For the text-containing cell, return its midpoint in [x, y] coordinate format. 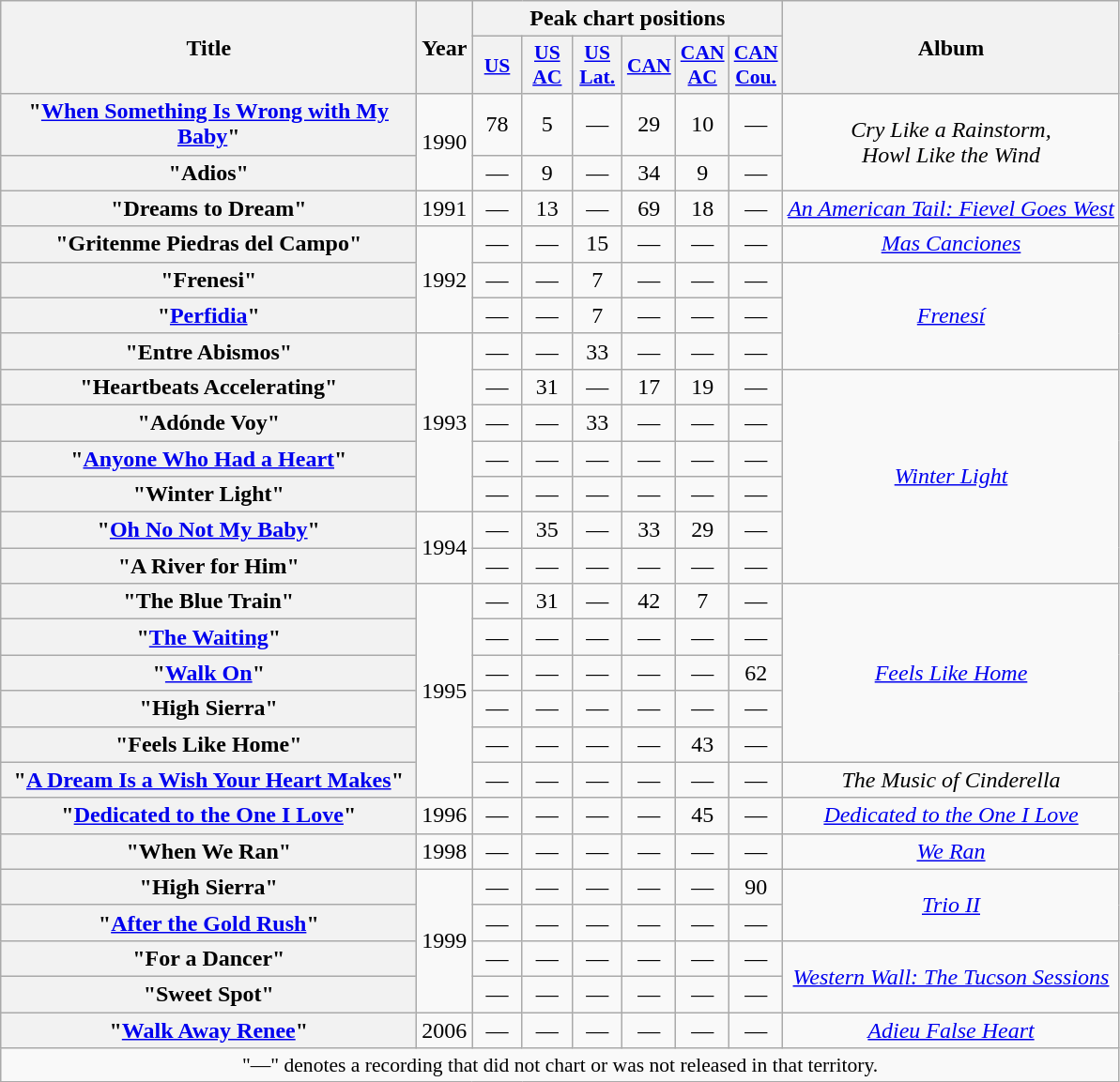
Winter Light [952, 476]
"Walk On" [208, 673]
"Heartbeats Accelerating" [208, 387]
1993 [445, 422]
"Sweet Spot" [208, 994]
Album [952, 47]
Title [208, 47]
"The Blue Train" [208, 602]
Frenesí [952, 315]
69 [650, 208]
1995 [445, 691]
We Ran [952, 851]
"Winter Light" [208, 495]
62 [757, 673]
Dedicated to the One I Love [952, 815]
Mas Canciones [952, 244]
13 [546, 208]
"Oh No Not My Baby" [208, 530]
1998 [445, 851]
18 [702, 208]
"Feels Like Home" [208, 744]
1996 [445, 815]
Trio II [952, 905]
"Walk Away Renee" [208, 1029]
CAN [650, 66]
Year [445, 47]
43 [702, 744]
"A River for Him" [208, 566]
90 [757, 887]
1992 [445, 280]
"—" denotes a recording that did not chart or was not released in that territory. [560, 1065]
17 [650, 387]
"Perfidia" [208, 315]
"When We Ran" [208, 851]
US [498, 66]
1991 [445, 208]
"Dedicated to the One I Love" [208, 815]
CANCou. [757, 66]
The Music of Cinderella [952, 780]
"Frenesi" [208, 280]
1999 [445, 940]
45 [702, 815]
"Gritenme Piedras del Campo" [208, 244]
CANAC [702, 66]
Cry Like a Rainstorm,Howl Like the Wind [952, 143]
10 [702, 124]
"Adónde Voy" [208, 422]
35 [546, 530]
Western Wall: The Tucson Sessions [952, 976]
"Anyone Who Had a Heart" [208, 459]
Adieu False Heart [952, 1029]
"For a Dancer" [208, 958]
5 [546, 124]
1990 [445, 143]
19 [702, 387]
42 [650, 602]
"Entre Abismos" [208, 351]
15 [597, 244]
"When Something Is Wrong with My Baby" [208, 124]
"After the Gold Rush" [208, 922]
"The Waiting" [208, 637]
"Adios" [208, 173]
2006 [445, 1029]
1994 [445, 548]
USLat. [597, 66]
34 [650, 173]
Feels Like Home [952, 673]
78 [498, 124]
Peak chart positions [627, 19]
"Dreams to Dream" [208, 208]
An American Tail: Fievel Goes West [952, 208]
"A Dream Is a Wish Your Heart Makes" [208, 780]
USAC [546, 66]
